Locate the cell with the specified text and output its (X, Y) center coordinate. 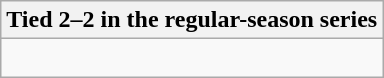
Tied 2–2 in the regular-season series (192, 20)
